Provide the [x, y] coordinate of the cell's center where the given text is located.  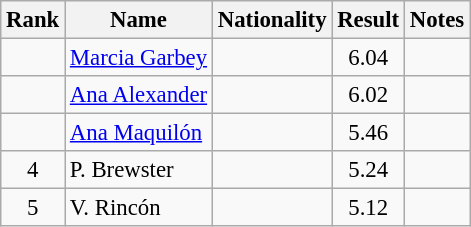
5.12 [368, 208]
5 [33, 208]
V. Rincón [139, 208]
Name [139, 20]
Nationality [272, 20]
4 [33, 170]
Ana Alexander [139, 95]
Rank [33, 20]
Result [368, 20]
Notes [436, 20]
P. Brewster [139, 170]
Ana Maquilón [139, 133]
Marcia Garbey [139, 58]
6.04 [368, 58]
5.46 [368, 133]
6.02 [368, 95]
5.24 [368, 170]
